Return (X, Y) of the center of cell containing provided text 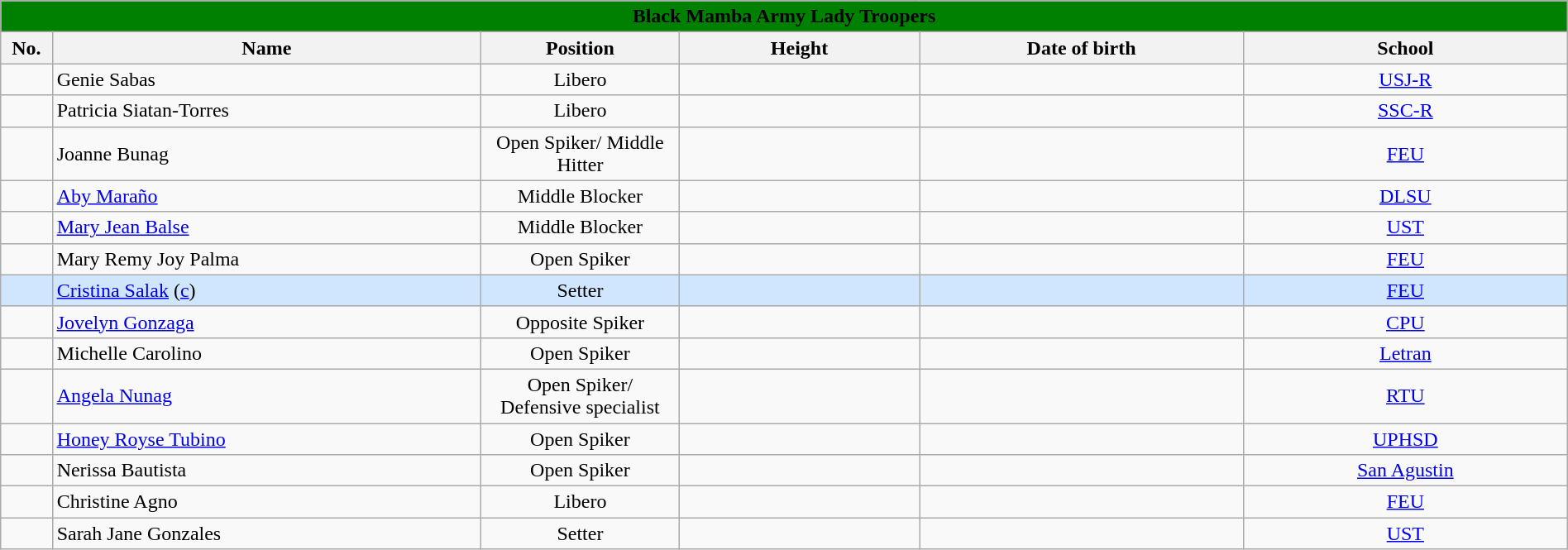
Name (266, 48)
San Agustin (1405, 471)
Open Spiker/ Defensive specialist (581, 395)
Aby Maraño (266, 196)
DLSU (1405, 196)
Sarah Jane Gonzales (266, 533)
Position (581, 48)
USJ-R (1405, 79)
Jovelyn Gonzaga (266, 322)
Open Spiker/ Middle Hitter (581, 154)
Angela Nunag (266, 395)
Black Mamba Army Lady Troopers (784, 17)
CPU (1405, 322)
Date of birth (1082, 48)
Patricia Siatan-Torres (266, 111)
Cristina Salak (c) (266, 290)
Christine Agno (266, 502)
No. (26, 48)
Mary Jean Balse (266, 227)
Michelle Carolino (266, 353)
Genie Sabas (266, 79)
Honey Royse Tubino (266, 439)
Joanne Bunag (266, 154)
SSC-R (1405, 111)
Height (799, 48)
Mary Remy Joy Palma (266, 259)
School (1405, 48)
UPHSD (1405, 439)
Letran (1405, 353)
Opposite Spiker (581, 322)
Nerissa Bautista (266, 471)
RTU (1405, 395)
